Capture the cell that displays the provided text and extract its (X, Y) central coordinate. 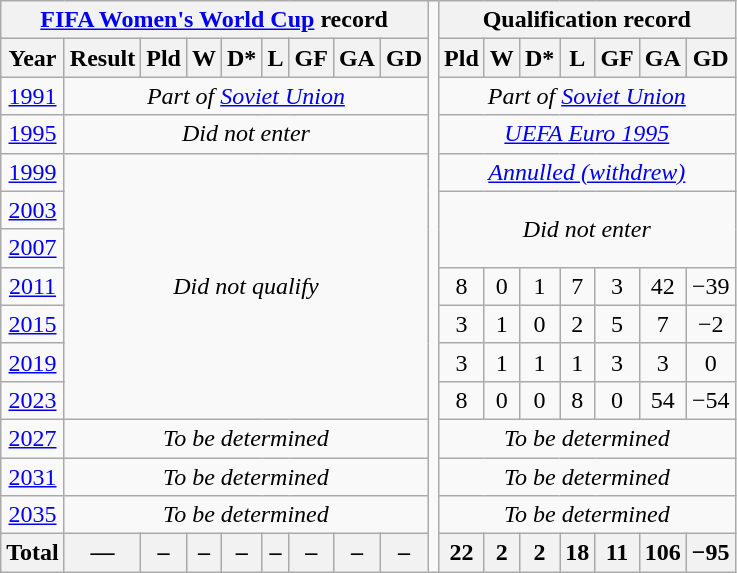
18 (578, 553)
54 (662, 400)
42 (662, 286)
5 (617, 324)
2011 (33, 286)
−2 (710, 324)
2035 (33, 515)
−95 (710, 553)
2003 (33, 210)
UEFA Euro 1995 (587, 134)
2015 (33, 324)
Qualification record (587, 20)
2031 (33, 477)
Year (33, 58)
Result (102, 58)
2007 (33, 248)
Annulled (withdrew) (587, 172)
FIFA Women's World Cup record (214, 20)
— (102, 553)
106 (662, 553)
2027 (33, 438)
Did not qualify (246, 286)
2023 (33, 400)
1995 (33, 134)
22 (462, 553)
1999 (33, 172)
−54 (710, 400)
2019 (33, 362)
Total (33, 553)
1991 (33, 96)
11 (617, 553)
−39 (710, 286)
